Pinpoint the cell where the given text exists, returning its (X, Y) midpoint coordinate. 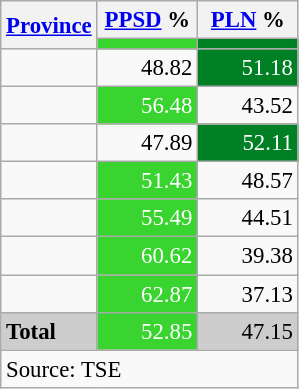
47.89 (148, 143)
52.11 (248, 143)
Source: TSE (150, 369)
60.62 (148, 256)
48.82 (148, 68)
51.43 (148, 181)
56.48 (148, 106)
44.51 (248, 219)
PPSD % (148, 20)
Province (49, 25)
47.15 (248, 331)
55.49 (148, 219)
51.18 (248, 68)
37.13 (248, 294)
62.87 (148, 294)
Total (49, 331)
39.38 (248, 256)
52.85 (148, 331)
48.57 (248, 181)
43.52 (248, 106)
PLN % (248, 20)
